Locate the cell with the specified text and output its (X, Y) center coordinate. 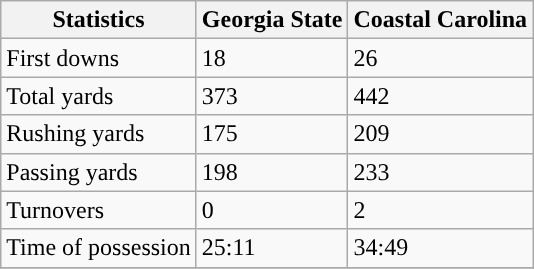
Statistics (99, 20)
Total yards (99, 96)
175 (272, 134)
26 (440, 58)
198 (272, 172)
Passing yards (99, 172)
Georgia State (272, 20)
18 (272, 58)
442 (440, 96)
0 (272, 210)
373 (272, 96)
First downs (99, 58)
233 (440, 172)
209 (440, 134)
Turnovers (99, 210)
2 (440, 210)
Rushing yards (99, 134)
Coastal Carolina (440, 20)
25:11 (272, 248)
Time of possession (99, 248)
34:49 (440, 248)
